For the text-containing cell, return its midpoint in (X, Y) coordinate format. 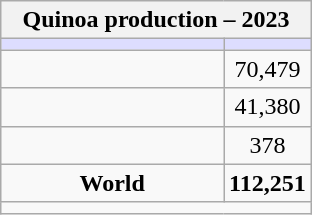
378 (268, 145)
World (112, 183)
Quinoa production – 2023 (156, 20)
70,479 (268, 69)
112,251 (268, 183)
41,380 (268, 107)
